Output the (x, y) coordinate of the center of the cell containing the given text.  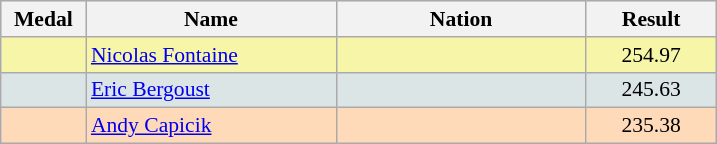
Result (651, 19)
Nation (461, 19)
Andy Capicik (211, 126)
Nicolas Fontaine (211, 55)
235.38 (651, 126)
245.63 (651, 90)
254.97 (651, 55)
Eric Bergoust (211, 90)
Medal (44, 19)
Name (211, 19)
